Find where the given text appears and provide that cell's center as [X, Y] coordinate. 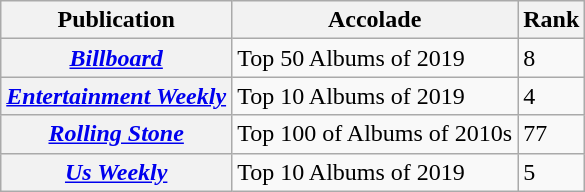
4 [552, 96]
Us Weekly [116, 172]
8 [552, 58]
Rolling Stone [116, 134]
Publication [116, 20]
Top 100 of Albums of 2010s [375, 134]
77 [552, 134]
Entertainment Weekly [116, 96]
Rank [552, 20]
5 [552, 172]
Top 50 Albums of 2019 [375, 58]
Accolade [375, 20]
Billboard [116, 58]
